Capture the cell that displays the provided text and extract its (X, Y) central coordinate. 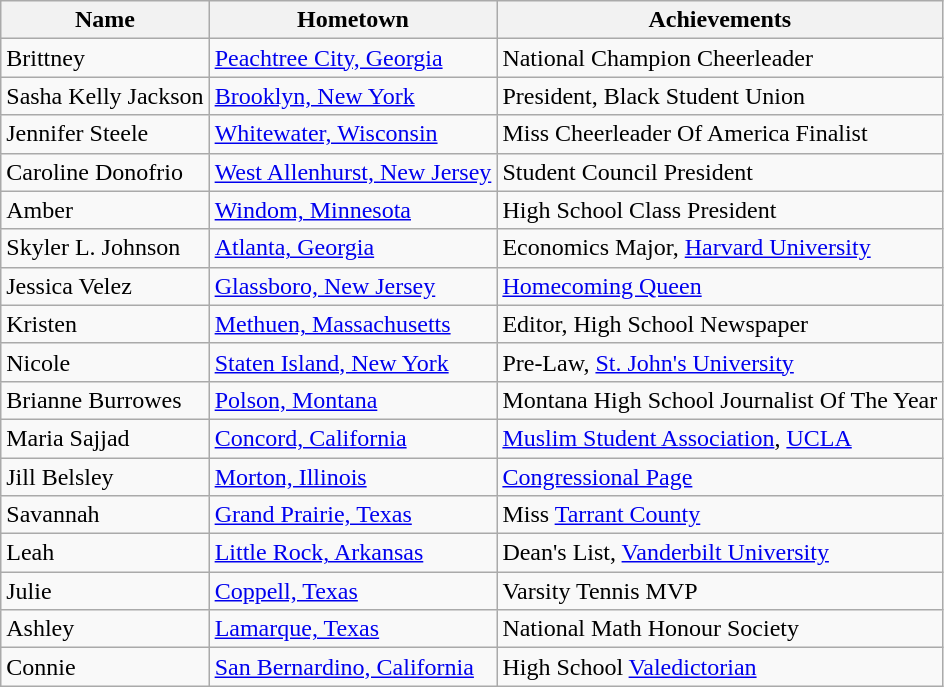
Atlanta, Georgia (353, 248)
Peachtree City, Georgia (353, 58)
President, Black Student Union (720, 96)
National Champion Cheerleader (720, 58)
Concord, California (353, 438)
Economics Major, Harvard University (720, 248)
Grand Prairie, Texas (353, 515)
Savannah (105, 515)
San Bernardino, California (353, 667)
Staten Island, New York (353, 362)
Hometown (353, 20)
Skyler L. Johnson (105, 248)
High School Valedictorian (720, 667)
Polson, Montana (353, 400)
Kristen (105, 324)
Achievements (720, 20)
Homecoming Queen (720, 286)
Glassboro, New Jersey (353, 286)
Brittney (105, 58)
Montana High School Journalist Of The Year (720, 400)
Jill Belsley (105, 477)
Coppell, Texas (353, 591)
Leah (105, 553)
Whitewater, Wisconsin (353, 134)
Windom, Minnesota (353, 210)
Varsity Tennis MVP (720, 591)
Lamarque, Texas (353, 629)
Brianne Burrowes (105, 400)
Dean's List, Vanderbilt University (720, 553)
Congressional Page (720, 477)
Sasha Kelly Jackson (105, 96)
Morton, Illinois (353, 477)
Methuen, Massachusetts (353, 324)
Connie (105, 667)
Brooklyn, New York (353, 96)
Student Council President (720, 172)
Name (105, 20)
Pre-Law, St. John's University (720, 362)
High School Class President (720, 210)
Little Rock, Arkansas (353, 553)
Miss Tarrant County (720, 515)
Muslim Student Association, UCLA (720, 438)
Amber (105, 210)
Maria Sajjad (105, 438)
Caroline Donofrio (105, 172)
Julie (105, 591)
Editor, High School Newspaper (720, 324)
Jessica Velez (105, 286)
Jennifer Steele (105, 134)
Miss Cheerleader Of America Finalist (720, 134)
Nicole (105, 362)
National Math Honour Society (720, 629)
West Allenhurst, New Jersey (353, 172)
Ashley (105, 629)
